Return (x, y) of the center of cell containing provided text 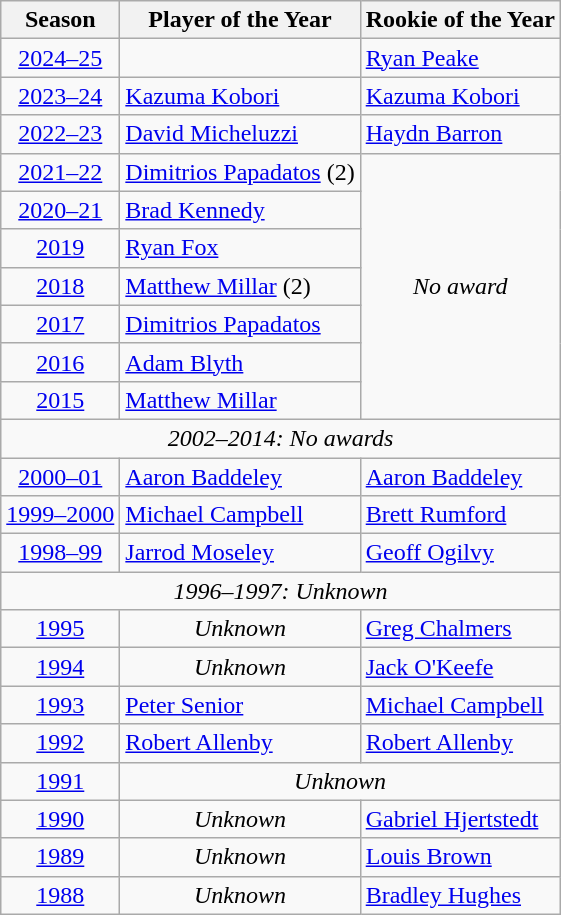
2023–24 (60, 96)
Jarrod Moseley (240, 553)
Season (60, 20)
1998–99 (60, 553)
Bradley Hughes (460, 895)
David Micheluzzi (240, 134)
Haydn Barron (460, 134)
1994 (60, 667)
1993 (60, 705)
2016 (60, 362)
2021–22 (60, 172)
Matthew Millar (240, 400)
1995 (60, 629)
2017 (60, 324)
2019 (60, 248)
2018 (60, 286)
Geoff Ogilvy (460, 553)
Louis Brown (460, 857)
Peter Senior (240, 705)
2000–01 (60, 477)
Brett Rumford (460, 515)
Ryan Fox (240, 248)
Rookie of the Year (460, 20)
Ryan Peake (460, 58)
1999–2000 (60, 515)
Jack O'Keefe (460, 667)
2015 (60, 400)
No award (460, 286)
Adam Blyth (240, 362)
1992 (60, 743)
Player of the Year (240, 20)
2002–2014: No awards (281, 438)
1990 (60, 819)
Brad Kennedy (240, 210)
Greg Chalmers (460, 629)
Dimitrios Papadatos (2) (240, 172)
2022–23 (60, 134)
1996–1997: Unknown (281, 591)
Dimitrios Papadatos (240, 324)
1989 (60, 857)
Gabriel Hjertstedt (460, 819)
1991 (60, 781)
Matthew Millar (2) (240, 286)
1988 (60, 895)
2024–25 (60, 58)
2020–21 (60, 210)
